Capture the cell that displays the provided text and extract its [X, Y] central coordinate. 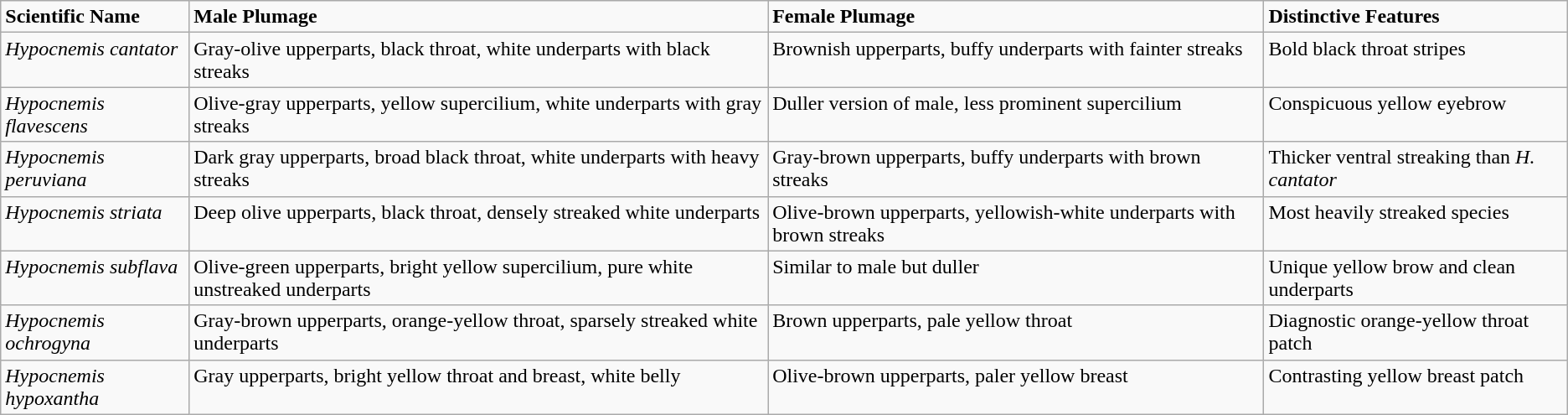
Contrasting yellow breast patch [1416, 387]
Brownish upperparts, buffy underparts with fainter streaks [1016, 60]
Olive-gray upperparts, yellow supercilium, white underparts with gray streaks [479, 114]
Bold black throat stripes [1416, 60]
Duller version of male, less prominent supercilium [1016, 114]
Gray-brown upperparts, orange-yellow throat, sparsely streaked white underparts [479, 332]
Hypocnemis hypoxantha [95, 387]
Gray upperparts, bright yellow throat and breast, white belly [479, 387]
Hypocnemis cantator [95, 60]
Hypocnemis flavescens [95, 114]
Most heavily streaked species [1416, 223]
Female Plumage [1016, 17]
Hypocnemis striata [95, 223]
Gray-brown upperparts, buffy underparts with brown streaks [1016, 169]
Hypocnemis peruviana [95, 169]
Dark gray upperparts, broad black throat, white underparts with heavy streaks [479, 169]
Olive-green upperparts, bright yellow supercilium, pure white unstreaked underparts [479, 278]
Scientific Name [95, 17]
Gray-olive upperparts, black throat, white underparts with black streaks [479, 60]
Hypocnemis ochrogyna [95, 332]
Distinctive Features [1416, 17]
Unique yellow brow and clean underparts [1416, 278]
Deep olive upperparts, black throat, densely streaked white underparts [479, 223]
Thicker ventral streaking than H. cantator [1416, 169]
Male Plumage [479, 17]
Conspicuous yellow eyebrow [1416, 114]
Similar to male but duller [1016, 278]
Diagnostic orange-yellow throat patch [1416, 332]
Hypocnemis subflava [95, 278]
Olive-brown upperparts, paler yellow breast [1016, 387]
Brown upperparts, pale yellow throat [1016, 332]
Olive-brown upperparts, yellowish-white underparts with brown streaks [1016, 223]
